Scan for the cell matching the given text and deliver its [x, y] coordinate at center. 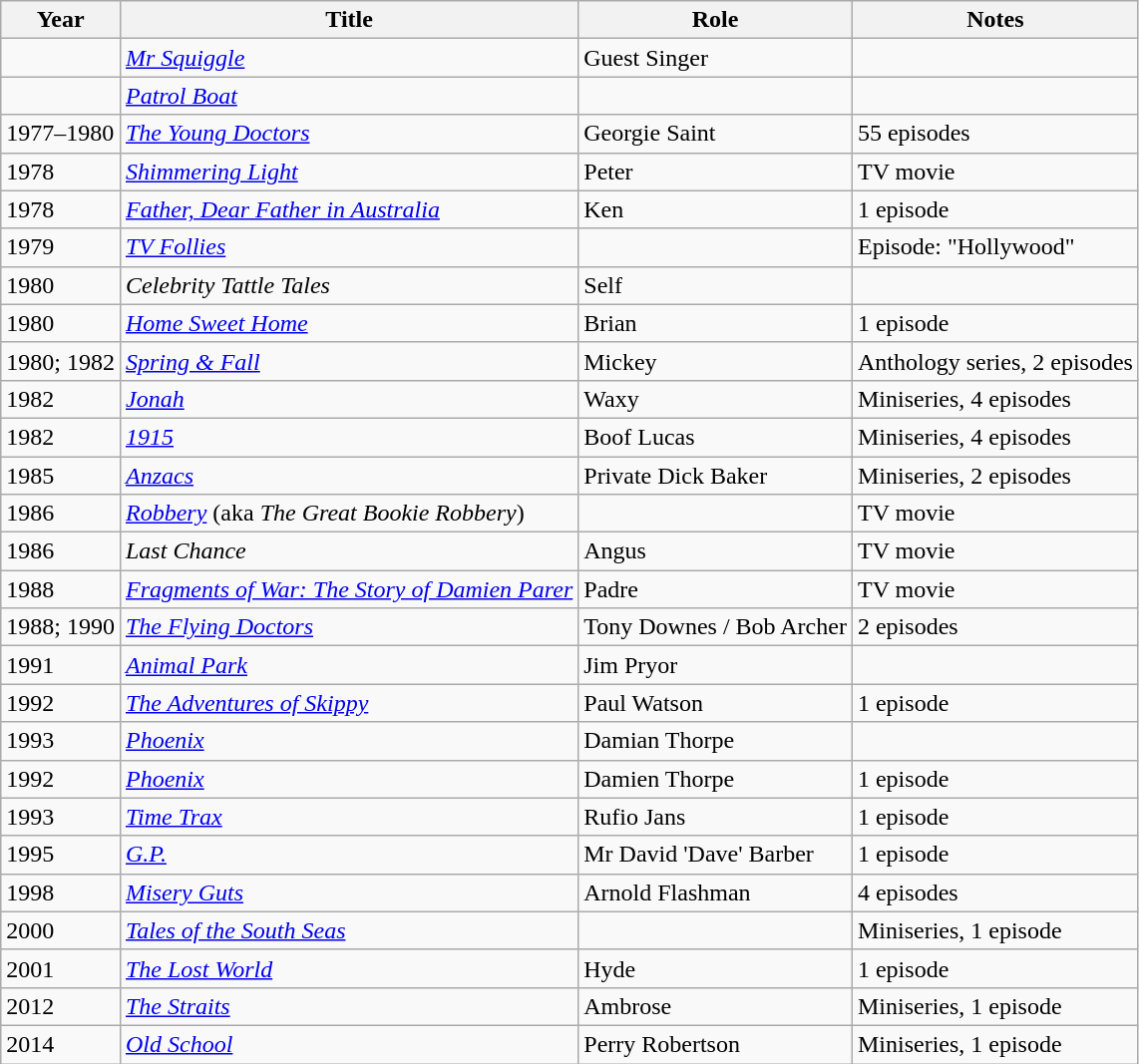
Paul Watson [716, 703]
Father, Dear Father in Australia [349, 209]
Patrol Boat [349, 96]
Misery Guts [349, 892]
2014 [61, 1044]
1991 [61, 665]
Angus [716, 551]
Damian Thorpe [716, 741]
Mickey [716, 361]
The Lost World [349, 968]
1979 [61, 247]
Celebrity Tattle Tales [349, 285]
Time Trax [349, 817]
2 episodes [995, 627]
Hyde [716, 968]
2000 [61, 930]
Brian [716, 323]
1998 [61, 892]
Rufio Jans [716, 817]
Fragments of War: The Story of Damien Parer [349, 589]
Jim Pryor [716, 665]
Animal Park [349, 665]
Tales of the South Seas [349, 930]
1977–1980 [61, 134]
Perry Robertson [716, 1044]
1915 [349, 437]
1995 [61, 855]
Waxy [716, 399]
Georgie Saint [716, 134]
Arnold Flashman [716, 892]
Miniseries, 2 episodes [995, 476]
1988 [61, 589]
Anzacs [349, 476]
Shimmering Light [349, 172]
1985 [61, 476]
Episode: "Hollywood" [995, 247]
The Young Doctors [349, 134]
Ambrose [716, 1006]
G.P. [349, 855]
Title [349, 20]
TV Follies [349, 247]
Damien Thorpe [716, 779]
1980; 1982 [61, 361]
Year [61, 20]
Guest Singer [716, 58]
The Straits [349, 1006]
Robbery (aka The Great Bookie Robbery) [349, 514]
Mr David 'Dave' Barber [716, 855]
Last Chance [349, 551]
Peter [716, 172]
Anthology series, 2 episodes [995, 361]
Spring & Fall [349, 361]
Tony Downes / Bob Archer [716, 627]
The Adventures of Skippy [349, 703]
2001 [61, 968]
Boof Lucas [716, 437]
Mr Squiggle [349, 58]
Ken [716, 209]
Padre [716, 589]
Old School [349, 1044]
Home Sweet Home [349, 323]
Jonah [349, 399]
55 episodes [995, 134]
4 episodes [995, 892]
Role [716, 20]
The Flying Doctors [349, 627]
Notes [995, 20]
1988; 1990 [61, 627]
Self [716, 285]
2012 [61, 1006]
Private Dick Baker [716, 476]
